Determine the [x, y] coordinate at the center of the cell enclosing the given text.  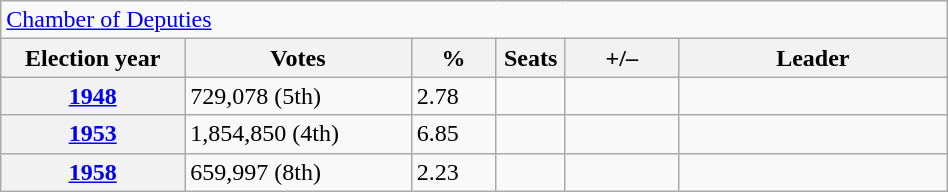
729,078 (5th) [298, 96]
Seats [530, 58]
1948 [93, 96]
Leader [812, 58]
6.85 [454, 134]
Votes [298, 58]
1958 [93, 172]
2.23 [454, 172]
Election year [93, 58]
1,854,850 (4th) [298, 134]
1953 [93, 134]
+/– [622, 58]
659,997 (8th) [298, 172]
% [454, 58]
Chamber of Deputies [474, 20]
2.78 [454, 96]
